Find where the given text appears and provide that cell's center as (X, Y) coordinate. 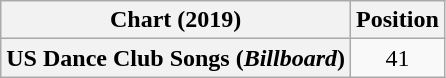
Position (398, 20)
US Dance Club Songs (Billboard) (176, 58)
41 (398, 58)
Chart (2019) (176, 20)
